From the cell containing the given text, extract its center point as [x, y] coordinate. 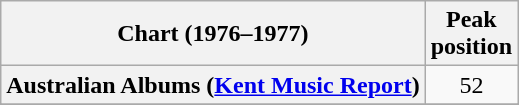
Chart (1976–1977) [213, 34]
Peakposition [471, 34]
52 [471, 85]
Australian Albums (Kent Music Report) [213, 85]
